For the text-containing cell, return its midpoint in [X, Y] coordinate format. 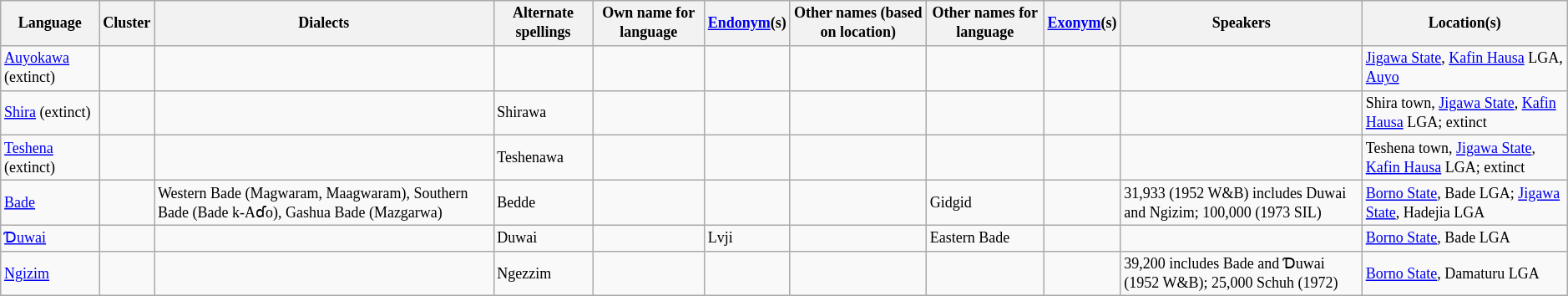
Teshena (extinct) [50, 158]
Own name for language [648, 23]
Ngezzim [543, 273]
Teshenawa [543, 158]
39,200 includes Bade and Ɗuwai (1952 W&B); 25,000 Schuh (1972) [1242, 273]
Location(s) [1464, 23]
Borno State, Damaturu LGA [1464, 273]
Other names for language [985, 23]
Endonym(s) [746, 23]
Alternate spellings [543, 23]
Gidgid [985, 202]
Duwai [543, 237]
Shira town, Jigawa State, Kafin Hausa LGA; extinct [1464, 113]
Eastern Bade [985, 237]
Lvji [746, 237]
Teshena town, Jigawa State, Kafin Hausa LGA; extinct [1464, 158]
Borno State, Bade LGA; Jigawa State, Hadejia LGA [1464, 202]
Ɗuwai [50, 237]
Auyokawa (extinct) [50, 68]
Shirawa [543, 113]
Cluster [127, 23]
Borno State, Bade LGA [1464, 237]
Speakers [1242, 23]
Jigawa State, Kafin Hausa LGA, Auyo [1464, 68]
Bedde [543, 202]
Western Bade (Magwaram, Maagwaram), Southern Bade (Bade k-Aɗo), Gashua Bade (Mazgarwa) [324, 202]
Exonym(s) [1082, 23]
31,933 (1952 W&B) includes Duwai and Ngizim; 100,000 (1973 SIL) [1242, 202]
Bade [50, 202]
Shira (extinct) [50, 113]
Language [50, 23]
Dialects [324, 23]
Ngizim [50, 273]
Other names (based on location) [858, 23]
